Search for the cell housing the specified text and yield its [x, y] center coordinate. 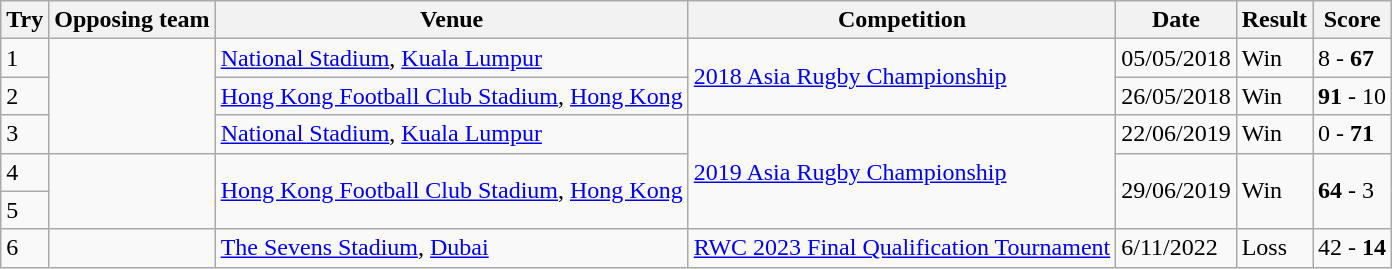
Opposing team [132, 20]
Score [1352, 20]
Result [1274, 20]
The Sevens Stadium, Dubai [452, 248]
Try [25, 20]
6/11/2022 [1176, 248]
Competition [902, 20]
0 - 71 [1352, 134]
05/05/2018 [1176, 58]
64 - 3 [1352, 191]
6 [25, 248]
2019 Asia Rugby Championship [902, 172]
42 - 14 [1352, 248]
22/06/2019 [1176, 134]
29/06/2019 [1176, 191]
Date [1176, 20]
5 [25, 210]
4 [25, 172]
RWC 2023 Final Qualification Tournament [902, 248]
91 - 10 [1352, 96]
Loss [1274, 248]
Venue [452, 20]
2018 Asia Rugby Championship [902, 77]
2 [25, 96]
1 [25, 58]
8 - 67 [1352, 58]
3 [25, 134]
26/05/2018 [1176, 96]
